Extract the [x, y] coordinate from the center of the cell holding the provided text.  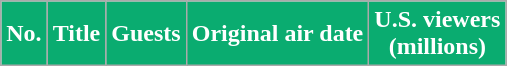
U.S. viewers(millions) [438, 34]
Guests [146, 34]
No. [24, 34]
Original air date [278, 34]
Title [76, 34]
